For the text-containing cell, return its midpoint in [X, Y] coordinate format. 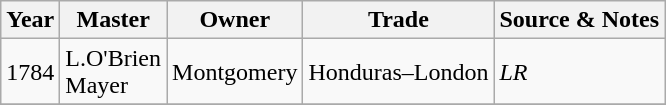
Montgomery [235, 72]
Owner [235, 20]
Trade [398, 20]
1784 [30, 72]
Source & Notes [580, 20]
L.O'BrienMayer [114, 72]
Master [114, 20]
LR [580, 72]
Honduras–London [398, 72]
Year [30, 20]
